Provide the [x, y] coordinate of the cell's center where the given text is located.  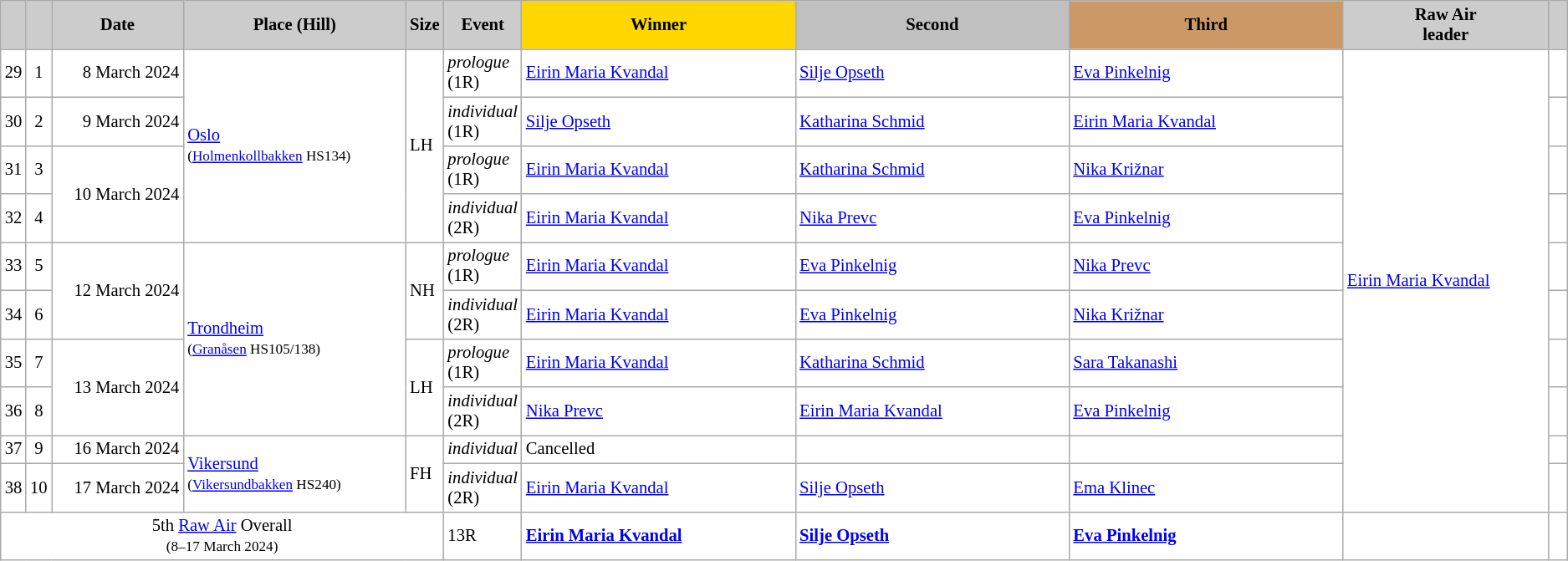
13 March 2024 [118, 387]
37 [13, 449]
16 March 2024 [118, 449]
Size [425, 24]
Raw Airleader [1445, 24]
10 March 2024 [118, 194]
4 [38, 218]
9 March 2024 [118, 121]
5th Raw Air Overall(8–17 March 2024) [222, 536]
36 [13, 411]
Sara Takanashi [1206, 363]
38 [13, 487]
2 [38, 121]
30 [13, 121]
Trondheim(Granåsen HS105/138) [294, 338]
Cancelled [659, 449]
individual [482, 449]
31 [13, 170]
13R [482, 536]
5 [38, 266]
FH [425, 473]
7 [38, 363]
29 [13, 73]
Oslo(Holmenkollbakken HS134) [294, 145]
12 March 2024 [118, 290]
9 [38, 449]
32 [13, 218]
Ema Klinec [1206, 487]
8 [38, 411]
33 [13, 266]
35 [13, 363]
3 [38, 170]
Place (Hill) [294, 24]
Third [1206, 24]
6 [38, 314]
individual (1R) [482, 121]
Date [118, 24]
Winner [659, 24]
1 [38, 73]
Event [482, 24]
17 March 2024 [118, 487]
10 [38, 487]
Second [932, 24]
34 [13, 314]
8 March 2024 [118, 73]
NH [425, 290]
Vikersund(Vikersundbakken HS240) [294, 473]
